Find where the given text appears and provide that cell's center as [x, y] coordinate. 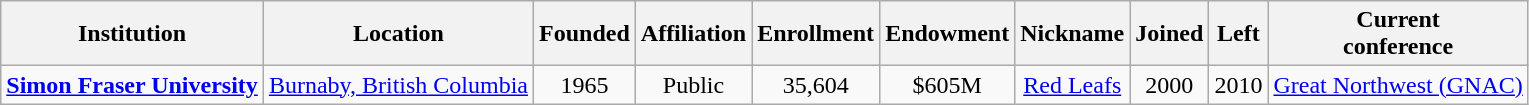
Nickname [1072, 34]
Simon Fraser University [132, 85]
Great Northwest (GNAC) [1398, 85]
Currentconference [1398, 34]
Joined [1170, 34]
Enrollment [816, 34]
Founded [585, 34]
2010 [1238, 85]
2000 [1170, 85]
Burnaby, British Columbia [398, 85]
1965 [585, 85]
Endowment [948, 34]
Affiliation [693, 34]
Red Leafs [1072, 85]
35,604 [816, 85]
$605M [948, 85]
Left [1238, 34]
Location [398, 34]
Public [693, 85]
Institution [132, 34]
